From the cell containing the given text, extract its center point as (X, Y) coordinate. 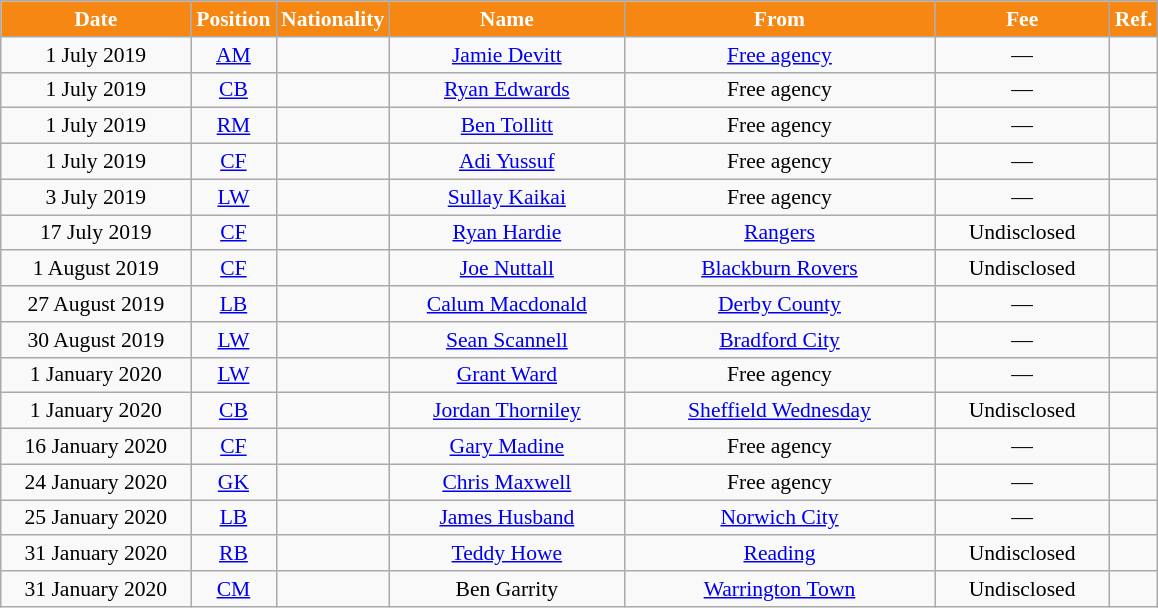
17 July 2019 (96, 233)
Sullay Kaikai (506, 197)
Chris Maxwell (506, 482)
27 August 2019 (96, 304)
Teddy Howe (506, 554)
Jordan Thorniley (506, 411)
Date (96, 19)
Name (506, 19)
Ben Tollitt (506, 126)
Joe Nuttall (506, 269)
Position (234, 19)
Norwich City (779, 518)
Grant Ward (506, 375)
3 July 2019 (96, 197)
Reading (779, 554)
Ryan Edwards (506, 90)
Sheffield Wednesday (779, 411)
24 January 2020 (96, 482)
Rangers (779, 233)
Warrington Town (779, 589)
James Husband (506, 518)
Gary Madine (506, 447)
Ref. (1134, 19)
30 August 2019 (96, 340)
1 August 2019 (96, 269)
RB (234, 554)
Fee (1022, 19)
Blackburn Rovers (779, 269)
25 January 2020 (96, 518)
16 January 2020 (96, 447)
GK (234, 482)
Jamie Devitt (506, 55)
Derby County (779, 304)
CM (234, 589)
Nationality (332, 19)
AM (234, 55)
Ryan Hardie (506, 233)
From (779, 19)
Ben Garrity (506, 589)
Adi Yussuf (506, 162)
Sean Scannell (506, 340)
RM (234, 126)
Bradford City (779, 340)
Calum Macdonald (506, 304)
